From the cell containing the given text, extract its center point as (X, Y) coordinate. 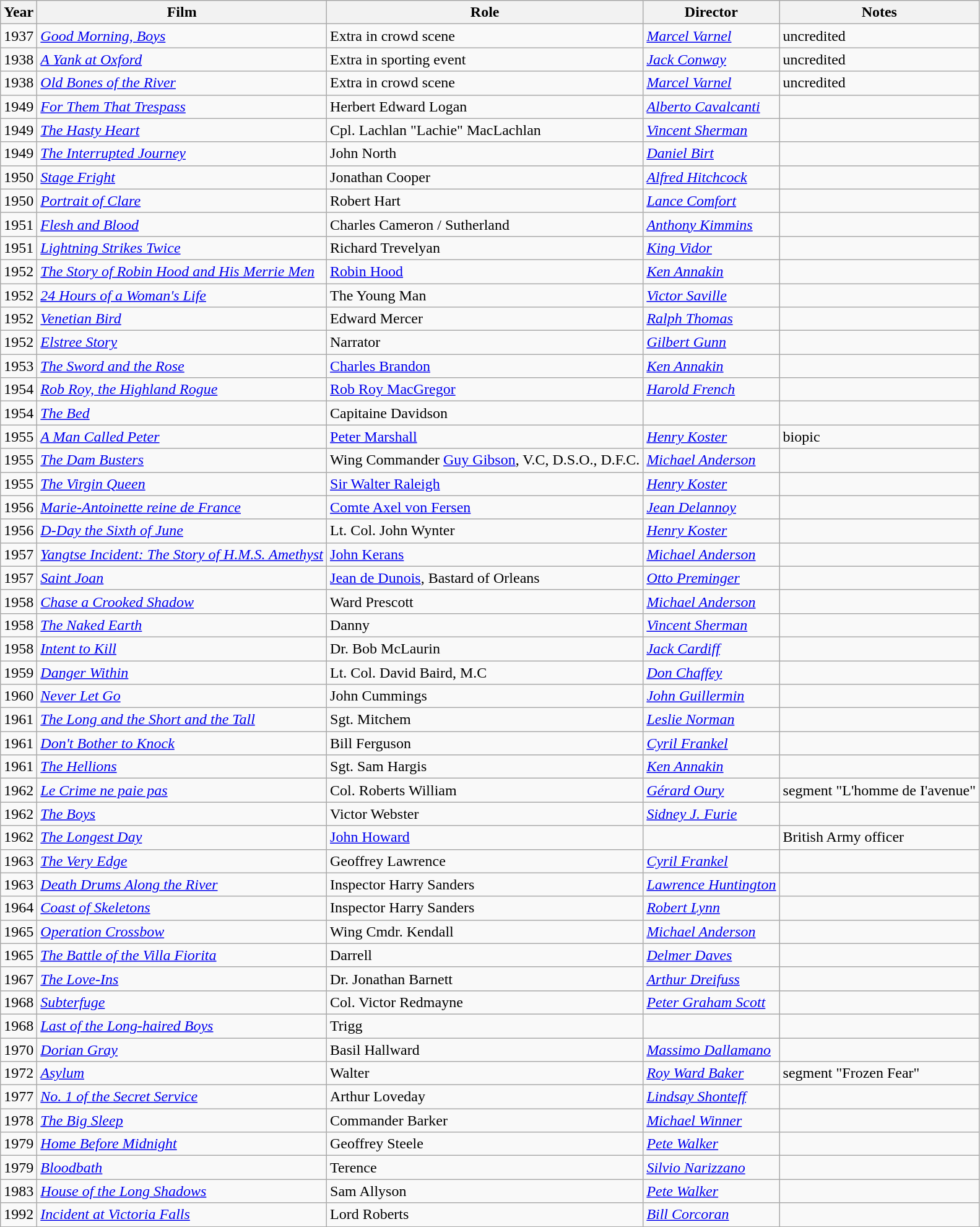
Comte Axel von Fersen (485, 507)
Herbert Edward Logan (485, 107)
Lt. Col. David Baird, M.C (485, 672)
Capitaine Davidson (485, 413)
John Cummings (485, 696)
Arthur Dreifuss (711, 979)
Sidney J. Furie (711, 814)
1960 (19, 696)
Danger Within (182, 672)
Director (711, 12)
Basil Hallward (485, 1050)
Charles Brandon (485, 366)
1964 (19, 908)
The Dam Busters (182, 460)
1937 (19, 36)
Wing Commander Guy Gibson, V.C, D.S.O., D.F.C. (485, 460)
John North (485, 154)
biopic (879, 437)
1977 (19, 1097)
Alfred Hitchcock (711, 177)
Role (485, 12)
Walter (485, 1073)
Robin Hood (485, 271)
No. 1 of the Secret Service (182, 1097)
Jonathan Cooper (485, 177)
Stage Fright (182, 177)
Victor Saville (711, 295)
Otto Preminger (711, 578)
Dr. Bob McLaurin (485, 648)
Robert Lynn (711, 908)
Lawrence Huntington (711, 884)
Marie-Antoinette reine de France (182, 507)
For Them That Trespass (182, 107)
Ralph Thomas (711, 319)
24 Hours of a Woman's Life (182, 295)
Lord Roberts (485, 1215)
Yangtse Incident: The Story of H.M.S. Amethyst (182, 554)
The Boys (182, 814)
Anthony Kimmins (711, 224)
Michael Winner (711, 1120)
John Kerans (485, 554)
Gérard Oury (711, 790)
Geoffrey Lawrence (485, 861)
Lightning Strikes Twice (182, 248)
Good Morning, Boys (182, 36)
Edward Mercer (485, 319)
D-Day the Sixth of June (182, 531)
Sam Allyson (485, 1191)
Ward Prescott (485, 601)
Don Chaffey (711, 672)
Rob Roy, the Highland Rogue (182, 390)
1970 (19, 1050)
Venetian Bird (182, 319)
The Battle of the Villa Fiorita (182, 955)
The Love-Ins (182, 979)
Asylum (182, 1073)
Alberto Cavalcanti (711, 107)
The Naked Earth (182, 625)
Notes (879, 12)
Commander Barker (485, 1120)
John Howard (485, 837)
Jean Delannoy (711, 507)
Don't Bother to Knock (182, 743)
The Sword and the Rose (182, 366)
A Man Called Peter (182, 437)
1992 (19, 1215)
The Bed (182, 413)
The Long and the Short and the Tall (182, 720)
Peter Marshall (485, 437)
Jack Cardiff (711, 648)
Bill Ferguson (485, 743)
Terence (485, 1168)
Leslie Norman (711, 720)
Year (19, 12)
1953 (19, 366)
Portrait of Clare (182, 201)
1959 (19, 672)
Col. Victor Redmayne (485, 1002)
John Guillermin (711, 696)
Massimo Dallamano (711, 1050)
King Vidor (711, 248)
Trigg (485, 1026)
British Army officer (879, 837)
1978 (19, 1120)
A Yank at Oxford (182, 59)
Robert Hart (485, 201)
Daniel Birt (711, 154)
segment "Frozen Fear" (879, 1073)
The Very Edge (182, 861)
Silvio Narizzano (711, 1168)
Elstree Story (182, 343)
Film (182, 12)
Lt. Col. John Wynter (485, 531)
Dr. Jonathan Barnett (485, 979)
Roy Ward Baker (711, 1073)
Harold French (711, 390)
Wing Cmdr. Kendall (485, 932)
The Interrupted Journey (182, 154)
The Hellions (182, 767)
Lance Comfort (711, 201)
The Hasty Heart (182, 130)
Jack Conway (711, 59)
Bloodbath (182, 1168)
Last of the Long-haired Boys (182, 1026)
Rob Roy MacGregor (485, 390)
The Story of Robin Hood and His Merrie Men (182, 271)
Coast of Skeletons (182, 908)
Home Before Midnight (182, 1144)
Sgt. Sam Hargis (485, 767)
Peter Graham Scott (711, 1002)
Subterfuge (182, 1002)
Sgt. Mitchem (485, 720)
Never Let Go (182, 696)
1983 (19, 1191)
The Young Man (485, 295)
The Longest Day (182, 837)
Geoffrey Steele (485, 1144)
Narrator (485, 343)
Gilbert Gunn (711, 343)
Death Drums Along the River (182, 884)
House of the Long Shadows (182, 1191)
The Big Sleep (182, 1120)
Delmer Daves (711, 955)
Darrell (485, 955)
Arthur Loveday (485, 1097)
Richard Trevelyan (485, 248)
Dorian Gray (182, 1050)
Incident at Victoria Falls (182, 1215)
Jean de Dunois, Bastard of Orleans (485, 578)
Operation Crossbow (182, 932)
Sir Walter Raleigh (485, 484)
Le Crime ne paie pas (182, 790)
segment "L'homme de I'avenue" (879, 790)
The Virgin Queen (182, 484)
Intent to Kill (182, 648)
Cpl. Lachlan "Lachie" MacLachlan (485, 130)
Bill Corcoran (711, 1215)
Flesh and Blood (182, 224)
Col. Roberts William (485, 790)
Chase a Crooked Shadow (182, 601)
Danny (485, 625)
1967 (19, 979)
1972 (19, 1073)
Old Bones of the River (182, 83)
Victor Webster (485, 814)
Charles Cameron / Sutherland (485, 224)
Extra in sporting event (485, 59)
Lindsay Shonteff (711, 1097)
Saint Joan (182, 578)
